Identify which cell holds the provided text, then report its [X, Y] central coordinate. 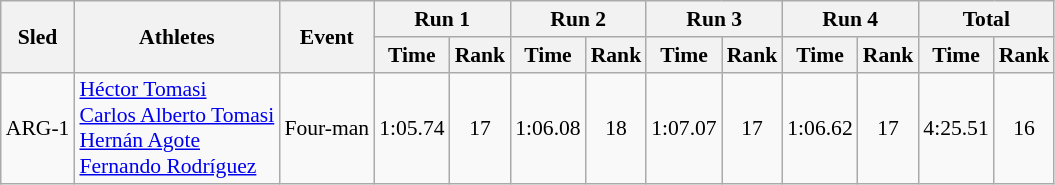
Run 2 [578, 19]
Event [326, 36]
1:05.74 [412, 128]
ARG-1 [38, 128]
4:25.51 [956, 128]
Total [986, 19]
Athletes [176, 36]
16 [1024, 128]
Run 3 [714, 19]
1:07.07 [684, 128]
Héctor TomasiCarlos Alberto TomasiHernán AgoteFernando Rodríguez [176, 128]
Four-man [326, 128]
Run 4 [850, 19]
18 [616, 128]
Sled [38, 36]
1:06.62 [820, 128]
1:06.08 [548, 128]
Run 1 [442, 19]
